For the text-containing cell, return its midpoint in (X, Y) coordinate format. 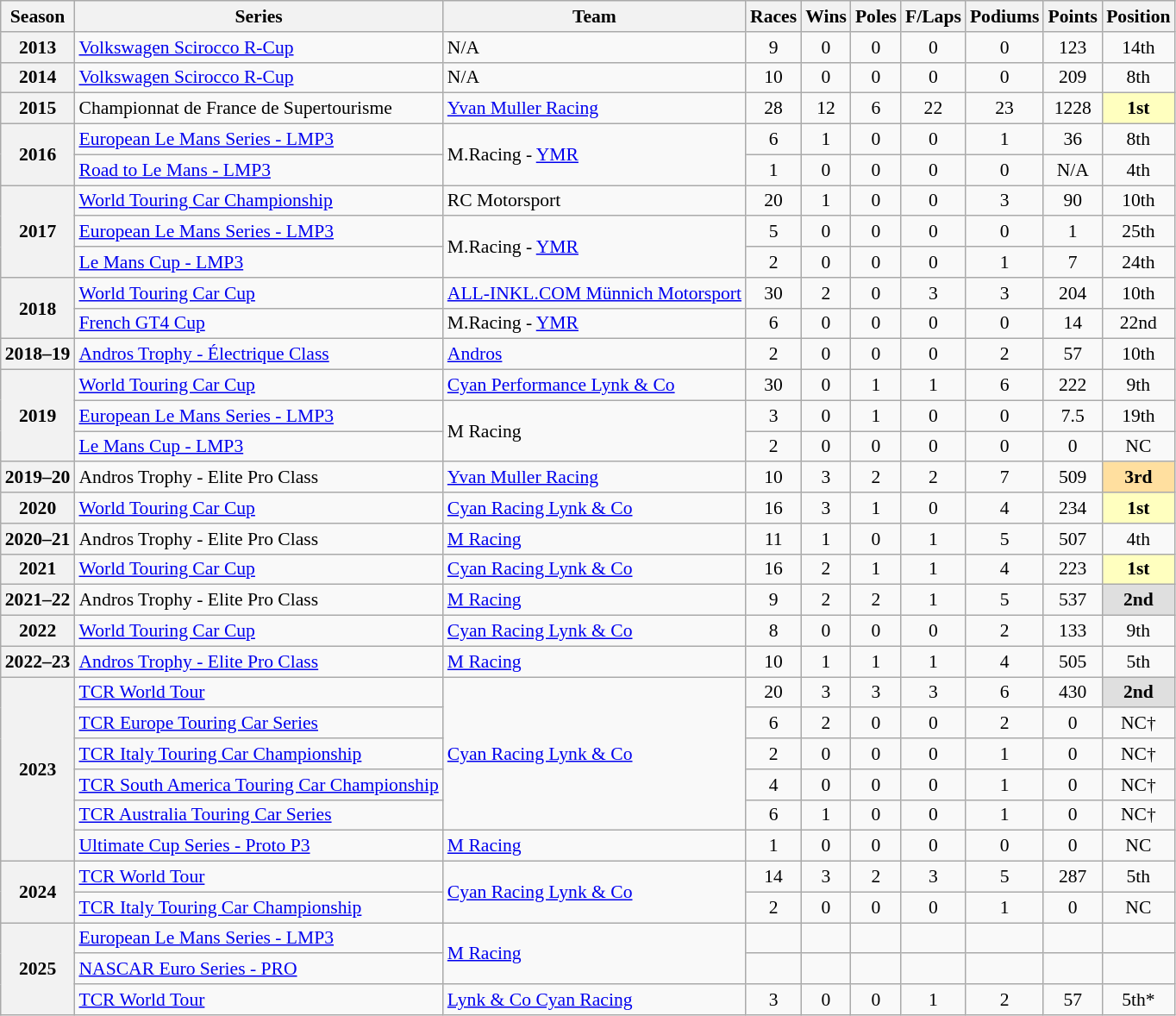
204 (1073, 293)
14th (1138, 47)
French GT4 Cup (259, 323)
90 (1073, 201)
11 (773, 539)
28 (773, 109)
2025 (38, 969)
19th (1138, 416)
7.5 (1073, 416)
2014 (38, 78)
Position (1138, 16)
537 (1073, 600)
5th* (1138, 1000)
RC Motorsport (595, 201)
F/Laps (933, 16)
Andros (595, 354)
2015 (38, 109)
Wins (826, 16)
2024 (38, 892)
2018–19 (38, 354)
2020 (38, 508)
1228 (1073, 109)
Cyan Performance Lynk & Co (595, 386)
2018 (38, 309)
430 (1073, 693)
287 (1073, 877)
2023 (38, 769)
World Touring Car Championship (259, 201)
2021 (38, 569)
2022 (38, 631)
Team (595, 16)
2016 (38, 155)
25th (1138, 232)
TCR Europe Touring Car Series (259, 724)
12 (826, 109)
2013 (38, 47)
24th (1138, 262)
Season (38, 16)
Championnat de France de Supertourisme (259, 109)
36 (1073, 140)
TCR South America Touring Car Championship (259, 785)
209 (1073, 78)
509 (1073, 478)
22nd (1138, 323)
223 (1073, 569)
Andros Trophy - Électrique Class (259, 354)
123 (1073, 47)
NASCAR Euro Series - PRO (259, 969)
8 (773, 631)
2021–22 (38, 600)
2019–20 (38, 478)
ALL-INKL.COM Münnich Motorsport (595, 293)
234 (1073, 508)
Road to Le Mans - LMP3 (259, 170)
2019 (38, 416)
Poles (876, 16)
Ultimate Cup Series - Proto P3 (259, 846)
Races (773, 16)
2022–23 (38, 662)
23 (1005, 109)
2020–21 (38, 539)
Lynk & Co Cyan Racing (595, 1000)
2017 (38, 231)
Points (1073, 16)
505 (1073, 662)
3rd (1138, 478)
133 (1073, 631)
507 (1073, 539)
22 (933, 109)
222 (1073, 386)
Podiums (1005, 16)
Series (259, 16)
TCR Australia Touring Car Series (259, 815)
